Search for the cell housing the specified text and yield its (X, Y) center coordinate. 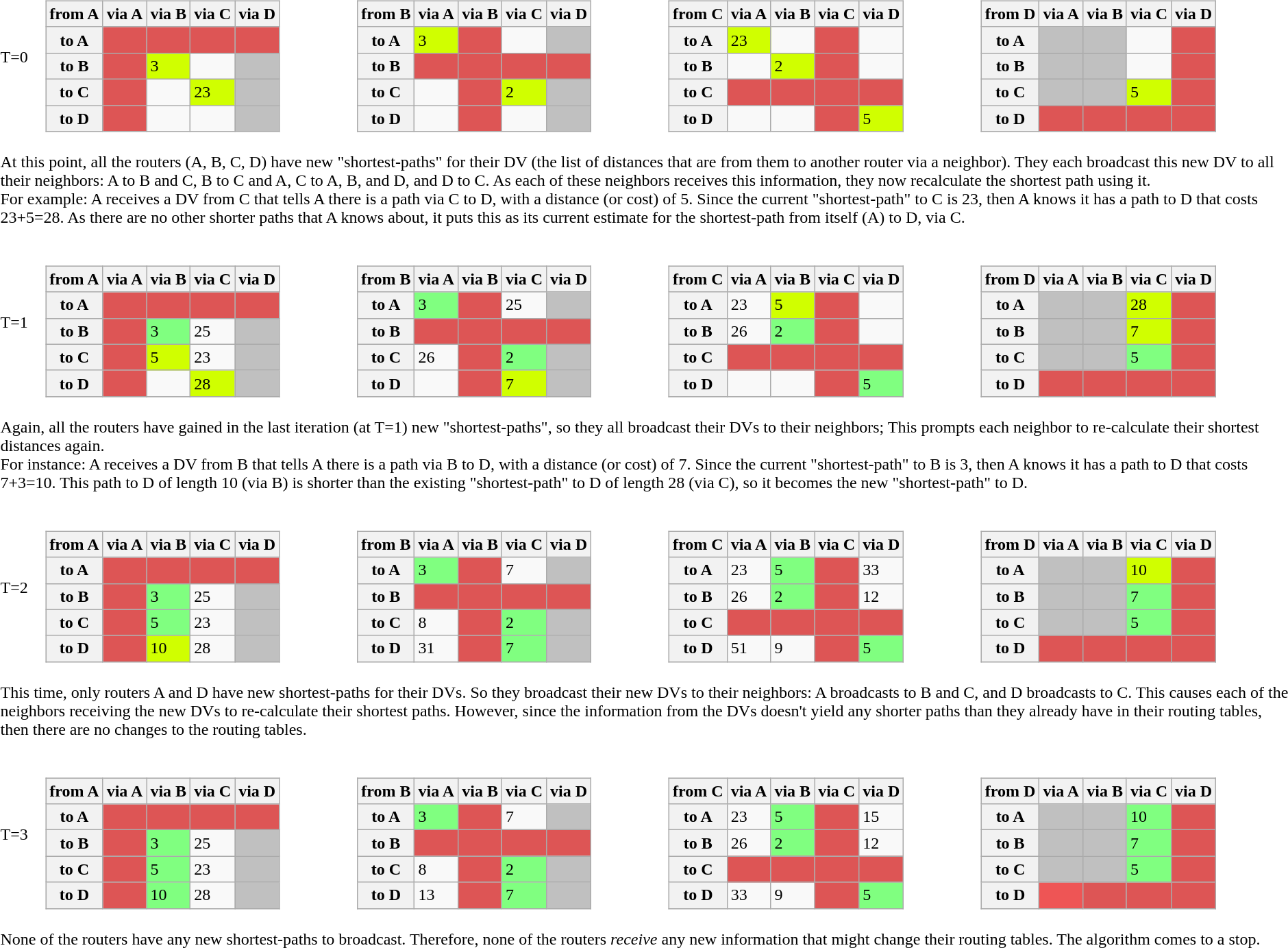
15 (881, 817)
from A via A via B via C via D to A to B 3 25 to C 5 23 to D 28 (199, 322)
from C via A via B via C via D to A 23 5 15 to B 26 2 12 to C to D 33 9 5 (822, 834)
51 (749, 648)
from B via A via B via C via D to A 3 25 to B to C 26 2 to D 7 (510, 322)
31 (436, 648)
from B via A via B via C via D to A 3 7 to B to C 8 2 to D 13 7 (510, 834)
from C via A via B via C via D to A 23 5 to B 26 2 to C to D 5 (822, 322)
13 (436, 895)
from C via A via B via C via D to A 23 5 33 to B 26 2 12 to C to D 51 9 5 (822, 587)
from B via A via B via C via D to A 3 7 to B to C 8 2 to D 31 7 (510, 587)
